From the cell containing the given text, extract its center point as [x, y] coordinate. 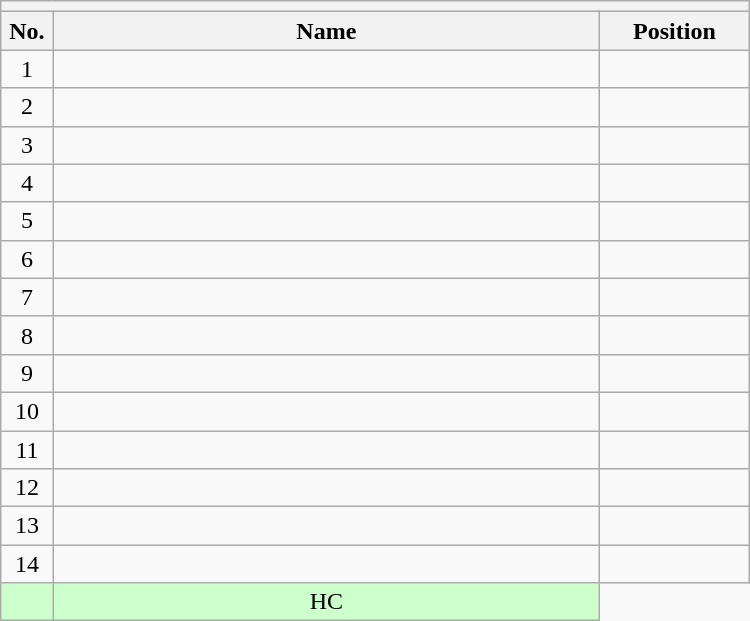
14 [27, 564]
12 [27, 488]
5 [27, 221]
Position [675, 31]
HC [326, 602]
7 [27, 297]
3 [27, 145]
9 [27, 373]
8 [27, 335]
4 [27, 183]
11 [27, 449]
10 [27, 411]
No. [27, 31]
Name [326, 31]
13 [27, 526]
1 [27, 69]
6 [27, 259]
2 [27, 107]
